Detect which cell encompasses the target text, then output its [x, y] center coordinate. 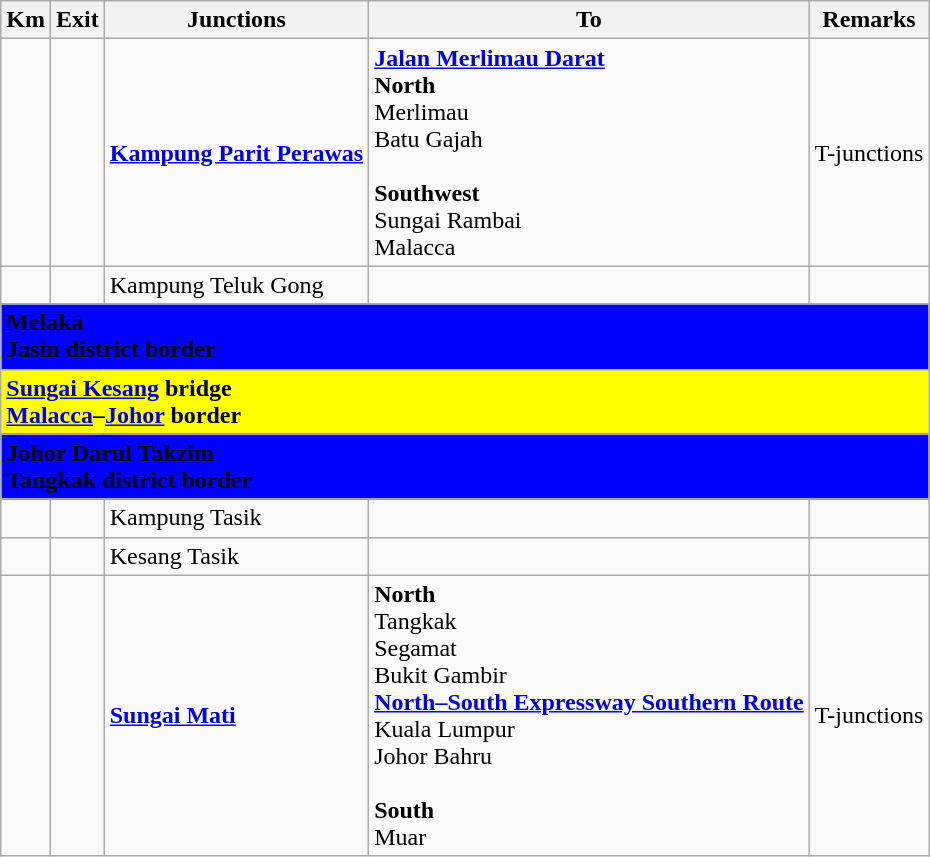
Jalan Merlimau DaratNorthMerlimauBatu GajahSouthwestSungai RambaiMalacca [590, 152]
Kampung Tasik [236, 518]
Km [26, 20]
Johor Darul TakzimTangkak district border [465, 466]
MelakaJasin district border [465, 336]
North Tangkak Segamat Bukit Gambir North–South Expressway Southern RouteKuala LumpurJohor BahruSouth Muar [590, 716]
To [590, 20]
Remarks [869, 20]
Exit [77, 20]
Kesang Tasik [236, 556]
Kampung Parit Perawas [236, 152]
Junctions [236, 20]
Sungai Mati [236, 716]
Kampung Teluk Gong [236, 285]
Sungai Kesang bridgeMalacca–Johor border [465, 402]
